Detect which cell encompasses the target text, then output its (x, y) center coordinate. 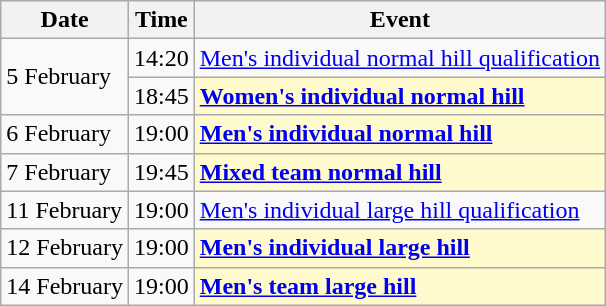
6 February (65, 134)
Women's individual normal hill (400, 96)
Men's individual normal hill (400, 134)
Mixed team normal hill (400, 172)
14 February (65, 286)
18:45 (161, 96)
Men's individual normal hill qualification (400, 58)
7 February (65, 172)
Date (65, 20)
5 February (65, 77)
12 February (65, 248)
Time (161, 20)
Men's individual large hill (400, 248)
11 February (65, 210)
Men's individual large hill qualification (400, 210)
Event (400, 20)
14:20 (161, 58)
19:45 (161, 172)
Men's team large hill (400, 286)
